Search for the cell housing the specified text and yield its [x, y] center coordinate. 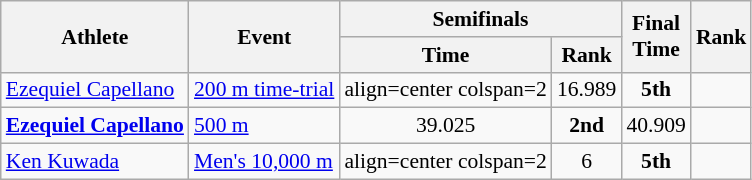
500 m [264, 126]
Event [264, 36]
Ken Kuwada [95, 162]
6 [586, 162]
16.989 [586, 90]
Athlete [95, 36]
2nd [586, 126]
200 m time-trial [264, 90]
40.909 [656, 126]
Men's 10,000 m [264, 162]
Time [445, 55]
FinalTime [656, 36]
39.025 [445, 126]
Semifinals [480, 19]
